Pinpoint the cell where the given text exists, returning its (X, Y) midpoint coordinate. 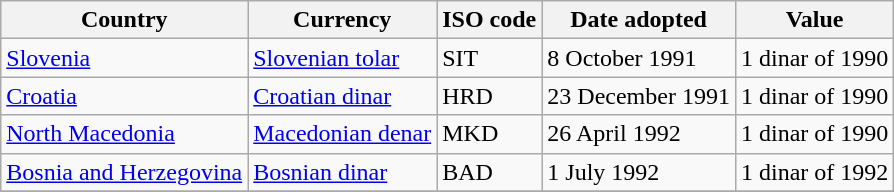
23 December 1991 (639, 96)
Country (124, 20)
Croatia (124, 96)
Date adopted (639, 20)
Bosnia and Herzegovina (124, 172)
Currency (342, 20)
Bosnian dinar (342, 172)
1 dinar of 1992 (814, 172)
Croatian dinar (342, 96)
1 July 1992 (639, 172)
Value (814, 20)
HRD (490, 96)
North Macedonia (124, 134)
26 April 1992 (639, 134)
Macedonian denar (342, 134)
BAD (490, 172)
MKD (490, 134)
8 October 1991 (639, 58)
SIT (490, 58)
Slovenia (124, 58)
ISO code (490, 20)
Slovenian tolar (342, 58)
